For the text-containing cell, return its midpoint in (X, Y) coordinate format. 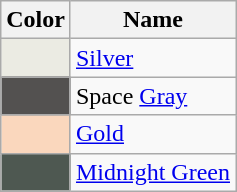
Color (36, 20)
Name (152, 20)
Gold (152, 134)
Midnight Green (152, 172)
Silver (152, 58)
Space Gray (152, 96)
